Detect which cell encompasses the target text, then output its (X, Y) center coordinate. 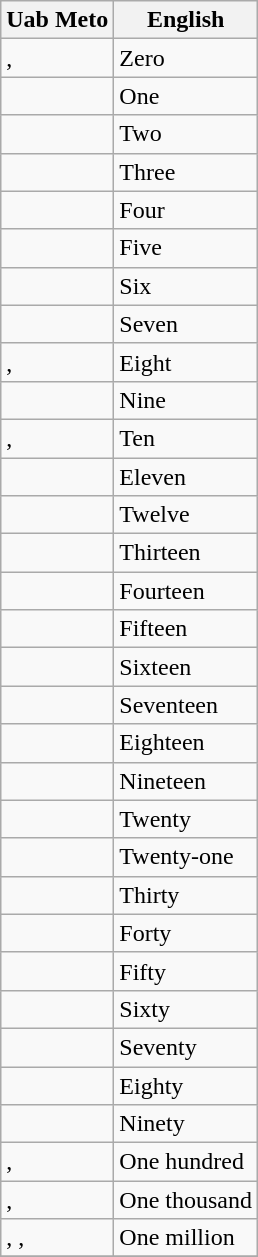
Seventeen (186, 705)
Five (186, 248)
One thousand (186, 1200)
Nine (186, 400)
Uab Meto (58, 20)
Sixteen (186, 667)
Eleven (186, 477)
Zero (186, 58)
One hundred (186, 1162)
Eighty (186, 1085)
Eighteen (186, 743)
Fifty (186, 971)
Forty (186, 933)
Twenty (186, 819)
Thirty (186, 895)
Three (186, 172)
Twenty-one (186, 857)
Nineteen (186, 781)
Two (186, 134)
Twelve (186, 515)
Sixty (186, 1009)
Thirteen (186, 553)
Fifteen (186, 629)
Fourteen (186, 591)
English (186, 20)
Eight (186, 362)
One million (186, 1238)
Ten (186, 438)
Seventy (186, 1047)
Ninety (186, 1124)
Four (186, 210)
Seven (186, 324)
One (186, 96)
, , (58, 1238)
Six (186, 286)
